Search for the cell housing the specified text and yield its (x, y) center coordinate. 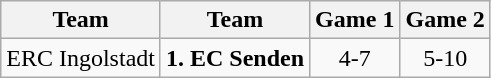
4-7 (355, 58)
Game 2 (445, 20)
Game 1 (355, 20)
5-10 (445, 58)
ERC Ingolstadt (81, 58)
1. EC Senden (234, 58)
